Identify which cell holds the provided text, then report its (X, Y) central coordinate. 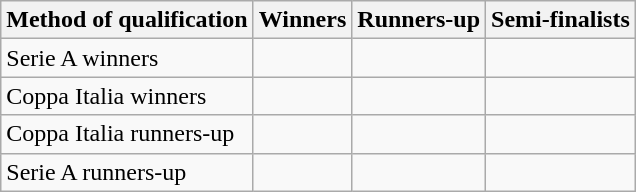
Winners (302, 20)
Coppa Italia runners-up (127, 134)
Serie A winners (127, 58)
Serie A runners-up (127, 172)
Method of qualification (127, 20)
Runners-up (419, 20)
Semi-finalists (561, 20)
Coppa Italia winners (127, 96)
